Search for the cell housing the specified text and yield its (x, y) center coordinate. 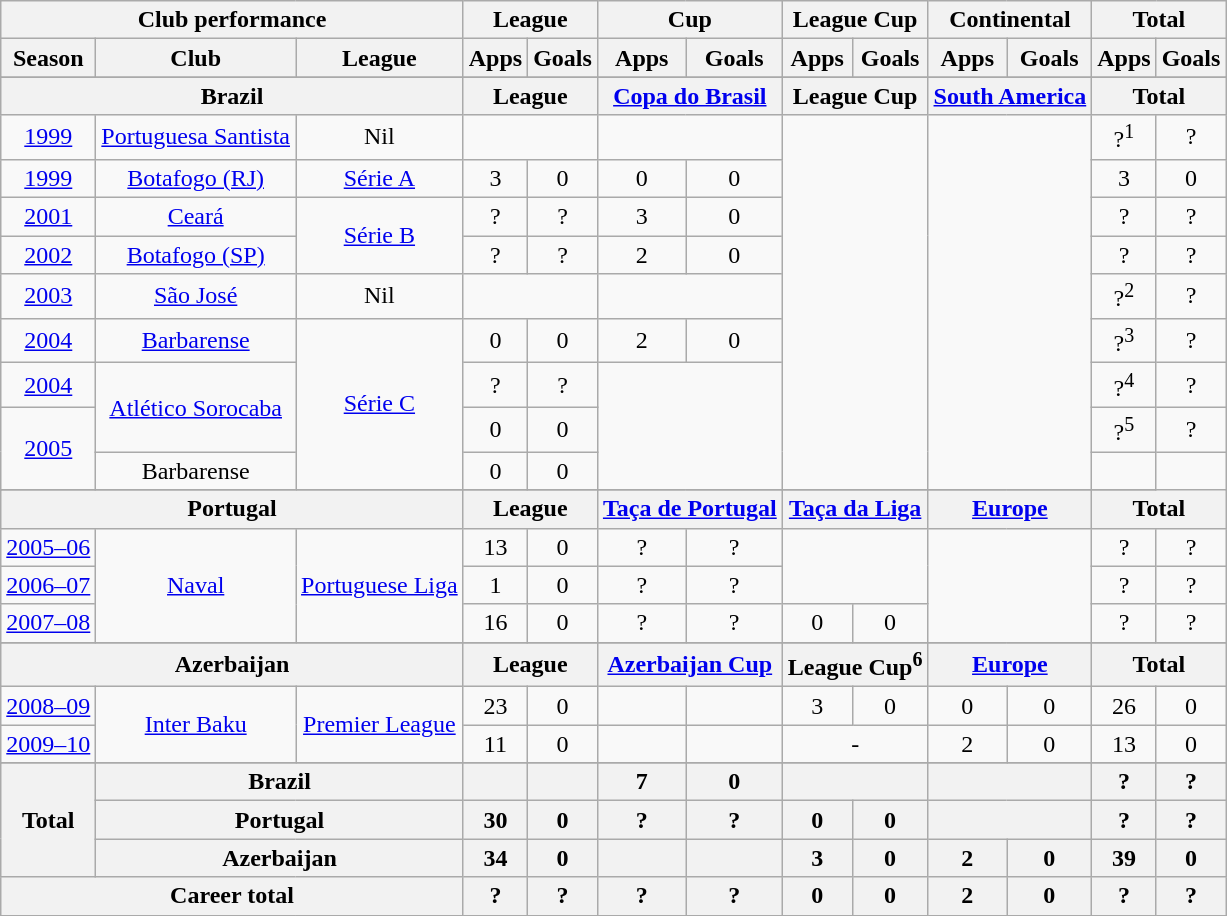
?2 (1124, 296)
34 (495, 858)
7 (642, 782)
Série A (380, 178)
- (855, 744)
11 (495, 744)
Naval (196, 585)
Botafogo (SP) (196, 255)
2005 (48, 448)
?4 (1124, 386)
Taça de Portugal (690, 509)
?3 (1124, 340)
2003 (48, 296)
League Cup6 (855, 664)
1 (495, 585)
Série C (380, 404)
2007–08 (48, 623)
2008–09 (48, 706)
26 (1124, 706)
Portuguese Liga (380, 585)
Série B (380, 236)
Club performance (232, 20)
Atlético Sorocaba (196, 408)
Ceará (196, 217)
Premier League (380, 725)
Azerbaijan Cup (690, 664)
Continental (1010, 20)
Club (196, 58)
16 (495, 623)
Taça da Liga (855, 509)
30 (495, 820)
?1 (1124, 138)
?5 (1124, 430)
Botafogo (RJ) (196, 178)
Copa do Brasil (690, 96)
2002 (48, 255)
39 (1124, 858)
Season (48, 58)
23 (495, 706)
2006–07 (48, 585)
South America (1010, 96)
Portuguesa Santista (196, 138)
São José (196, 296)
Inter Baku (196, 725)
Cup (690, 20)
2009–10 (48, 744)
Career total (232, 896)
2001 (48, 217)
2005–06 (48, 547)
